Return the [X, Y] coordinate for the center point of the cell that contains the specified text.  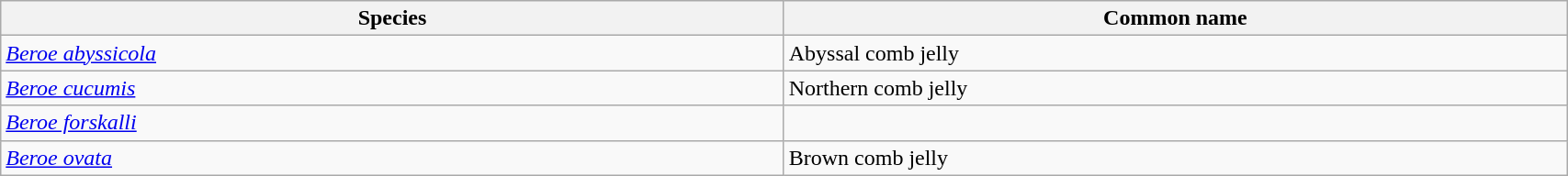
Beroe cucumis [392, 88]
Species [392, 18]
Brown comb jelly [1175, 158]
Beroe abyssicola [392, 53]
Beroe forskalli [392, 123]
Common name [1175, 18]
Beroe ovata [392, 158]
Abyssal comb jelly [1175, 53]
Northern comb jelly [1175, 88]
